Pinpoint the cell where the given text exists, returning its [X, Y] midpoint coordinate. 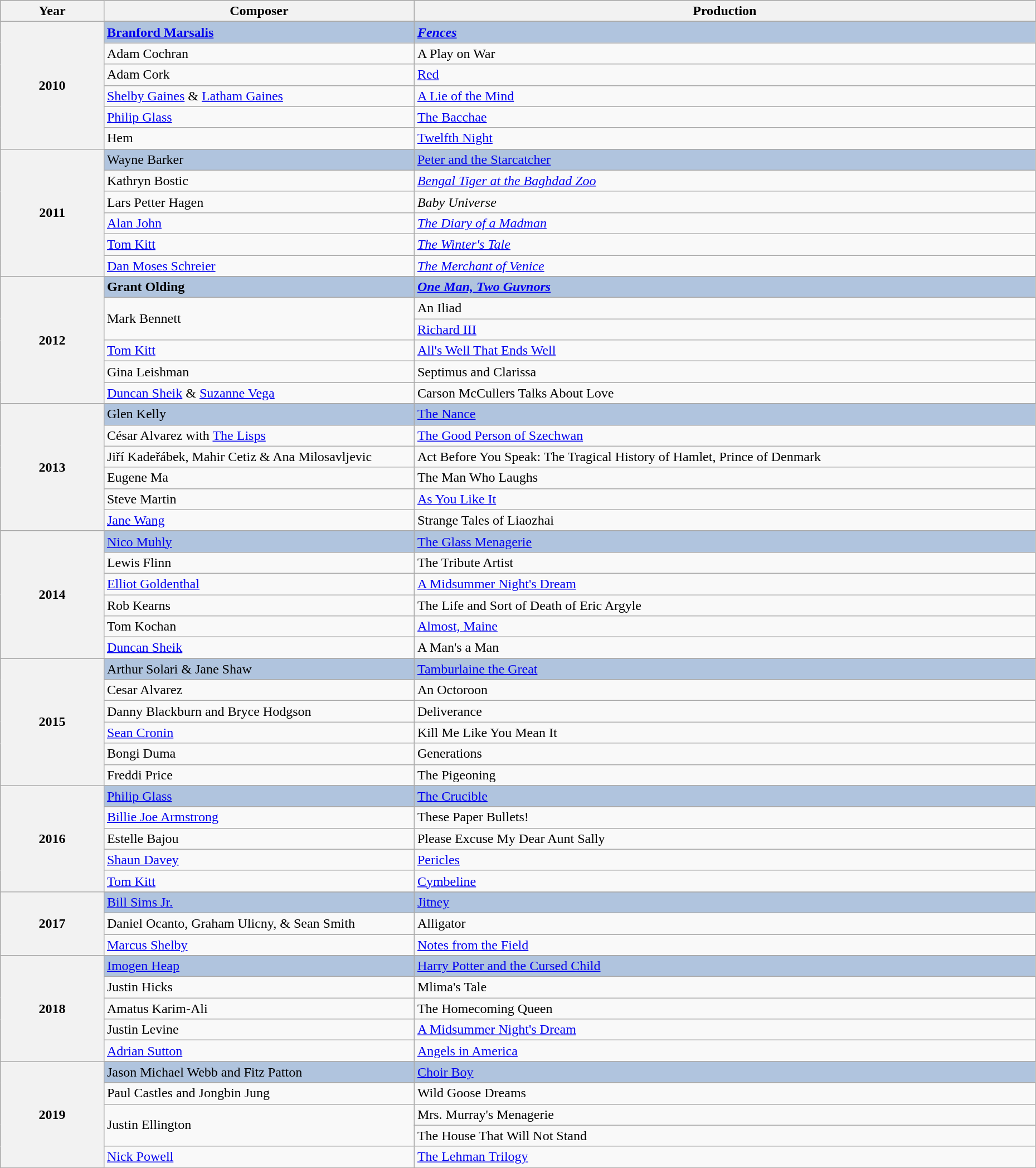
Bill Sims Jr. [259, 902]
Deliverance [724, 711]
Fences [724, 32]
2012 [52, 340]
The Glass Menagerie [724, 541]
The House That Will Not Stand [724, 1136]
Shaun Davey [259, 860]
Notes from the Field [724, 945]
The Good Person of Szechwan [724, 435]
Daniel Ocanto, Graham Ulicny, & Sean Smith [259, 923]
Mark Bennett [259, 319]
Freddi Price [259, 775]
Tamburlaine the Great [724, 669]
Jiří Kadeřábek, Mahir Cetiz & Ana Milosavljevic [259, 457]
Grant Olding [259, 287]
Marcus Shelby [259, 945]
Tom Kochan [259, 627]
Peter and the Starcatcher [724, 159]
2019 [52, 1114]
Carson McCullers Talks About Love [724, 393]
Composer [259, 11]
The Homecoming Queen [724, 1009]
2011 [52, 212]
Billie Joe Armstrong [259, 817]
Branford Marsalis [259, 32]
Jitney [724, 902]
Alligator [724, 923]
Arthur Solari & Jane Shaw [259, 669]
Wild Goose Dreams [724, 1093]
Wayne Barker [259, 159]
Kathryn Bostic [259, 181]
Adrian Sutton [259, 1051]
Imogen Heap [259, 966]
Baby Universe [724, 202]
An Octoroon [724, 690]
Eugene Ma [259, 478]
2016 [52, 839]
The Pigeoning [724, 775]
Amatus Karim-Ali [259, 1009]
Nico Muhly [259, 541]
An Iliad [724, 308]
Sean Cronin [259, 733]
The Lehman Trilogy [724, 1157]
Justin Hicks [259, 987]
Duncan Sheik & Suzanne Vega [259, 393]
Act Before You Speak: The Tragical History of Hamlet, Prince of Denmark [724, 457]
2013 [52, 467]
Twelfth Night [724, 138]
Mrs. Murray's Menagerie [724, 1114]
Bongi Duma [259, 754]
Adam Cochran [259, 54]
Harry Potter and the Cursed Child [724, 966]
The Man Who Laughs [724, 478]
Elliot Goldenthal [259, 584]
Dan Moses Schreier [259, 266]
2010 [52, 85]
Angels in America [724, 1051]
Glen Kelly [259, 414]
These Paper Bullets! [724, 817]
Steve Martin [259, 499]
Rob Kearns [259, 605]
A Play on War [724, 54]
César Alvarez with The Lisps [259, 435]
The Merchant of Venice [724, 266]
Richard III [724, 329]
Paul Castles and Jongbin Jung [259, 1093]
Choir Boy [724, 1072]
Generations [724, 754]
Cesar Alvarez [259, 690]
Strange Tales of Liaozhai [724, 520]
One Man, Two Guvnors [724, 287]
The Nance [724, 414]
Bengal Tiger at the Baghdad Zoo [724, 181]
A Man's a Man [724, 648]
The Tribute Artist [724, 563]
Please Excuse My Dear Aunt Sally [724, 839]
Duncan Sheik [259, 648]
Mlima's Tale [724, 987]
Cymbeline [724, 881]
The Crucible [724, 796]
Year [52, 11]
Justin Levine [259, 1030]
Gina Leishman [259, 372]
Jason Michael Webb and Fitz Patton [259, 1072]
Danny Blackburn and Bryce Hodgson [259, 711]
A Lie of the Mind [724, 96]
As You Like It [724, 499]
Alan John [259, 223]
2017 [52, 923]
The Diary of a Madman [724, 223]
Kill Me Like You Mean It [724, 733]
Production [724, 11]
The Life and Sort of Death of Eric Argyle [724, 605]
Red [724, 75]
Estelle Bajou [259, 839]
Shelby Gaines & Latham Gaines [259, 96]
2015 [52, 722]
Jane Wang [259, 520]
The Winter's Tale [724, 244]
Lewis Flinn [259, 563]
Hem [259, 138]
Pericles [724, 860]
Septimus and Clarissa [724, 372]
2018 [52, 1009]
The Bacchae [724, 117]
Almost, Maine [724, 627]
Adam Cork [259, 75]
All's Well That Ends Well [724, 351]
2014 [52, 594]
Justin Ellington [259, 1125]
Nick Powell [259, 1157]
Lars Petter Hagen [259, 202]
